Find where the given text appears and provide that cell's center as [X, Y] coordinate. 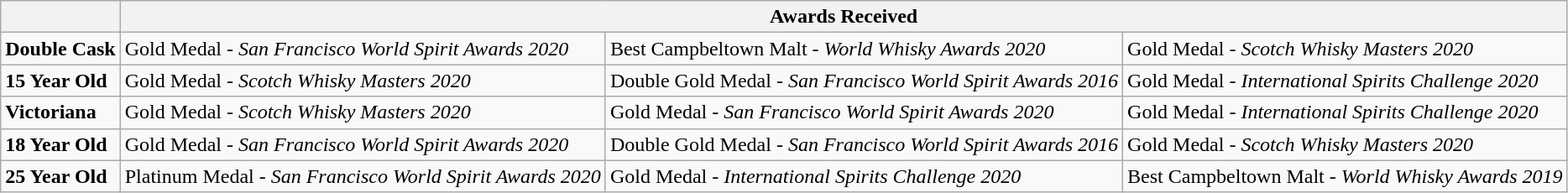
15 Year Old [60, 81]
Best Campbeltown Malt - World Whisky Awards 2020 [864, 49]
Best Campbeltown Malt - World Whisky Awards 2019 [1346, 176]
Awards Received [844, 17]
Victoriana [60, 112]
Double Cask [60, 49]
18 Year Old [60, 144]
Platinum Medal - San Francisco World Spirit Awards 2020 [363, 176]
25 Year Old [60, 176]
